Locate the cell with the specified text and output its (x, y) center coordinate. 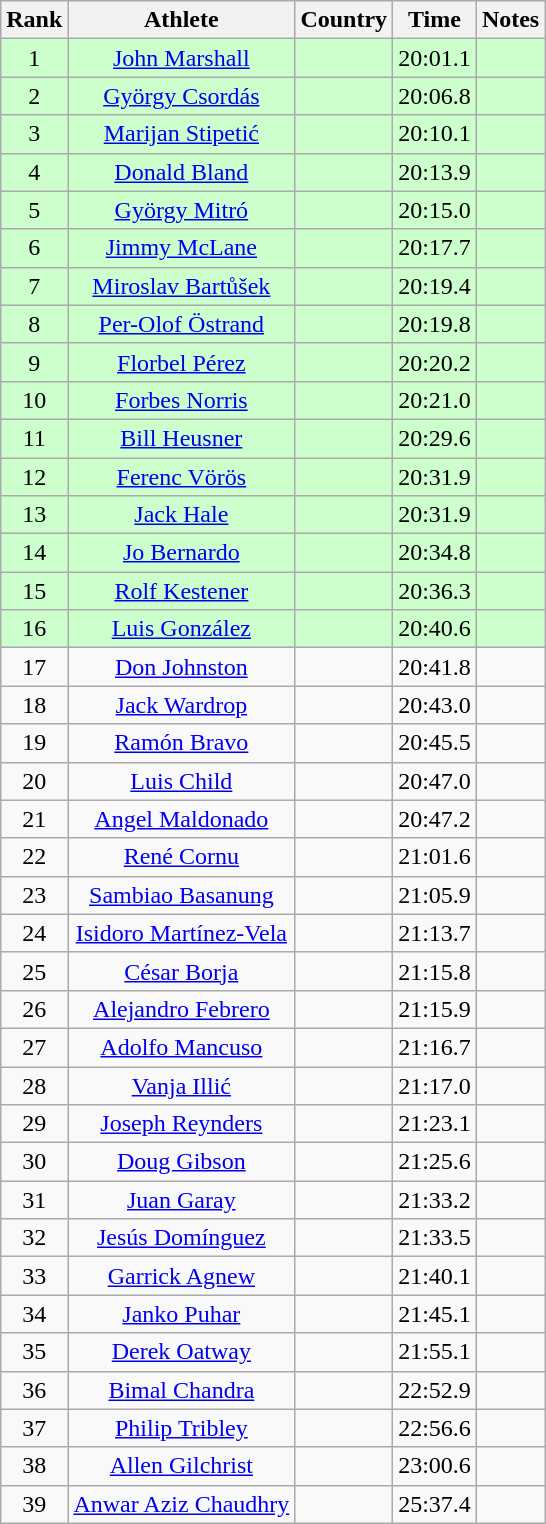
René Cornu (182, 857)
Doug Gibson (182, 1162)
Jimmy McLane (182, 248)
20:47.2 (435, 819)
20:01.1 (435, 58)
Angel Maldonado (182, 819)
31 (34, 1200)
38 (34, 1466)
3 (34, 134)
20:47.0 (435, 781)
Joseph Reynders (182, 1124)
Rolf Kestener (182, 591)
26 (34, 1009)
20:29.6 (435, 438)
Donald Bland (182, 172)
Luis Child (182, 781)
Rank (34, 20)
21:15.8 (435, 971)
37 (34, 1428)
Anwar Aziz Chaudhry (182, 1504)
20:45.5 (435, 743)
20:13.9 (435, 172)
Isidoro Martínez-Vela (182, 933)
33 (34, 1276)
22:52.9 (435, 1390)
30 (34, 1162)
Country (344, 20)
César Borja (182, 971)
13 (34, 515)
21:23.1 (435, 1124)
11 (34, 438)
36 (34, 1390)
Jo Bernardo (182, 553)
9 (34, 362)
20:21.0 (435, 400)
20:06.8 (435, 96)
Jack Wardrop (182, 705)
Jack Hale (182, 515)
Notes (510, 20)
19 (34, 743)
16 (34, 629)
Derek Oatway (182, 1352)
Bill Heusner (182, 438)
8 (34, 324)
28 (34, 1085)
21:05.9 (435, 895)
György Csordás (182, 96)
24 (34, 933)
Don Johnston (182, 667)
20 (34, 781)
Alejandro Febrero (182, 1009)
32 (34, 1238)
21 (34, 819)
6 (34, 248)
21:40.1 (435, 1276)
21:25.6 (435, 1162)
22 (34, 857)
20:36.3 (435, 591)
Vanja Illić (182, 1085)
35 (34, 1352)
21:33.5 (435, 1238)
20:15.0 (435, 210)
17 (34, 667)
Adolfo Mancuso (182, 1047)
Juan Garay (182, 1200)
20:19.8 (435, 324)
20:20.2 (435, 362)
21:13.7 (435, 933)
21:16.7 (435, 1047)
Florbel Pérez (182, 362)
20:19.4 (435, 286)
15 (34, 591)
21:01.6 (435, 857)
21:33.2 (435, 1200)
20:34.8 (435, 553)
Philip Tribley (182, 1428)
Jesús Domínguez (182, 1238)
21:55.1 (435, 1352)
Marijan Stipetić (182, 134)
Allen Gilchrist (182, 1466)
25 (34, 971)
21:17.0 (435, 1085)
20:43.0 (435, 705)
Time (435, 20)
21:15.9 (435, 1009)
20:40.6 (435, 629)
Janko Puhar (182, 1314)
John Marshall (182, 58)
Ramón Bravo (182, 743)
23:00.6 (435, 1466)
39 (34, 1504)
Forbes Norris (182, 400)
29 (34, 1124)
Luis González (182, 629)
Per-Olof Östrand (182, 324)
23 (34, 895)
21:45.1 (435, 1314)
10 (34, 400)
Ferenc Vörös (182, 477)
4 (34, 172)
Sambiao Basanung (182, 895)
1 (34, 58)
Bimal Chandra (182, 1390)
25:37.4 (435, 1504)
Athlete (182, 20)
20:41.8 (435, 667)
Miroslav Bartůšek (182, 286)
Garrick Agnew (182, 1276)
14 (34, 553)
12 (34, 477)
18 (34, 705)
20:10.1 (435, 134)
34 (34, 1314)
22:56.6 (435, 1428)
7 (34, 286)
György Mitró (182, 210)
27 (34, 1047)
20:17.7 (435, 248)
2 (34, 96)
5 (34, 210)
